Provide the (x, y) coordinate of the cell's center where the given text is located.  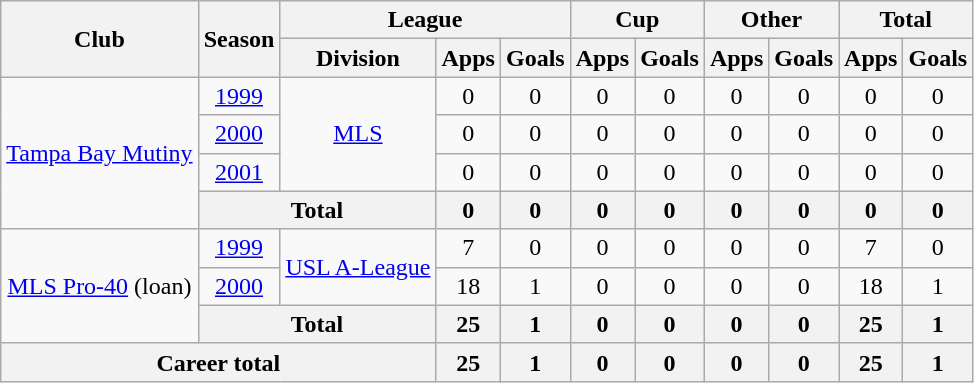
Other (771, 20)
USL A-League (358, 267)
League (425, 20)
Tampa Bay Mutiny (100, 153)
MLS Pro-40 (loan) (100, 286)
2001 (239, 172)
Season (239, 39)
Cup (637, 20)
Career total (218, 362)
Division (358, 58)
Club (100, 39)
MLS (358, 134)
